Output the (X, Y) coordinate of the center of the cell containing the given text.  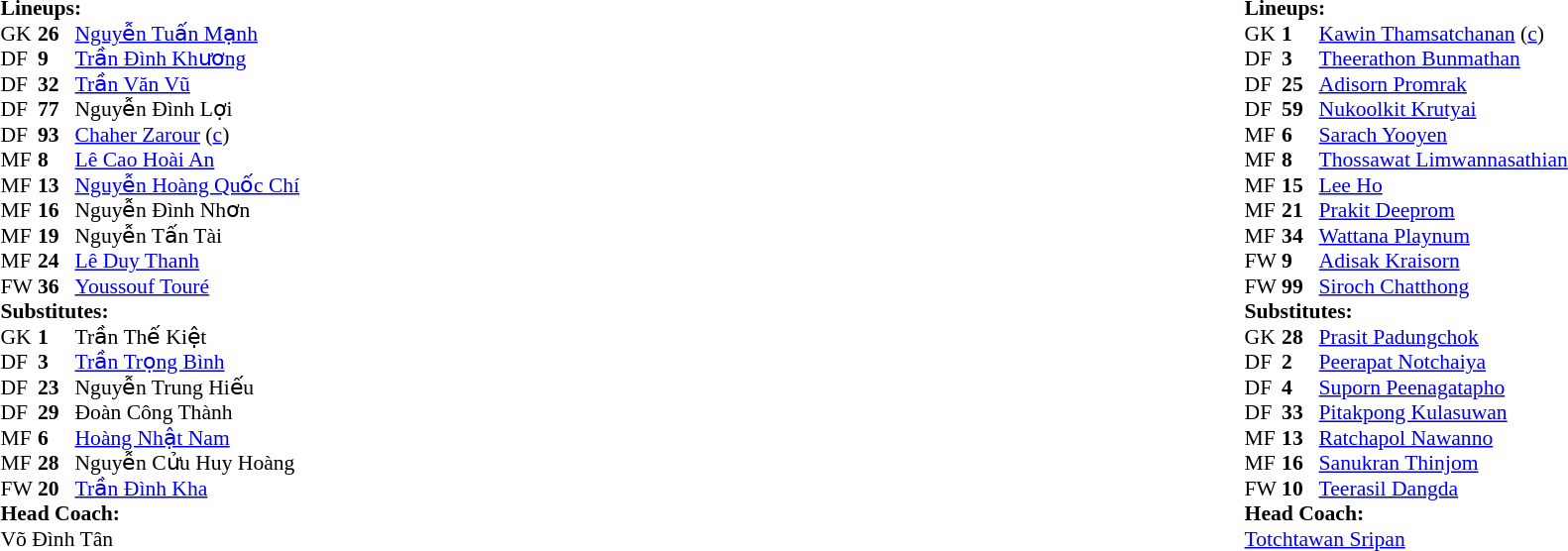
93 (56, 135)
2 (1300, 362)
Kawin Thamsatchanan (c) (1443, 34)
Nguyễn Tuấn Mạnh (188, 34)
24 (56, 261)
Nguyễn Đình Lợi (188, 110)
Trần Đình Kha (188, 489)
Nguyễn Tấn Tài (188, 236)
Theerathon Bunmathan (1443, 58)
Sanukran Thinjom (1443, 463)
23 (56, 387)
Adisak Kraisorn (1443, 261)
15 (1300, 185)
36 (56, 286)
Prasit Padungchok (1443, 337)
Nguyễn Đình Nhơn (188, 211)
10 (1300, 489)
Lee Ho (1443, 185)
32 (56, 84)
20 (56, 489)
25 (1300, 84)
19 (56, 236)
Siroch Chatthong (1443, 286)
Nukoolkit Krutyai (1443, 110)
33 (1300, 413)
Lê Duy Thanh (188, 261)
26 (56, 34)
34 (1300, 236)
Teerasil Dangda (1443, 489)
Sarach Yooyen (1443, 135)
Suporn Peenagatapho (1443, 387)
Hoàng Nhật Nam (188, 438)
Trần Thế Kiệt (188, 337)
4 (1300, 387)
99 (1300, 286)
77 (56, 110)
Chaher Zarour (c) (188, 135)
Prakit Deeprom (1443, 211)
Thossawat Limwannasathian (1443, 160)
Trần Văn Vũ (188, 84)
Peerapat Notchaiya (1443, 362)
Ratchapol Nawanno (1443, 438)
29 (56, 413)
59 (1300, 110)
Pitakpong Kulasuwan (1443, 413)
Nguyễn Hoàng Quốc Chí (188, 185)
Youssouf Touré (188, 286)
Nguyễn Cửu Huy Hoàng (188, 463)
Nguyễn Trung Hiếu (188, 387)
Wattana Playnum (1443, 236)
Lê Cao Hoài An (188, 160)
21 (1300, 211)
Trần Đình Khương (188, 58)
Adisorn Promrak (1443, 84)
Trần Trọng Bình (188, 362)
Đoàn Công Thành (188, 413)
